Output the [X, Y] coordinate of the center of the cell containing the given text.  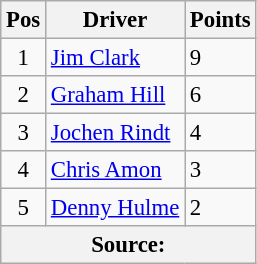
9 [220, 58]
Chris Amon [116, 170]
Source: [128, 245]
1 [24, 58]
Driver [116, 20]
6 [220, 95]
Points [220, 20]
5 [24, 208]
Jim Clark [116, 58]
Pos [24, 20]
Denny Hulme [116, 208]
Jochen Rindt [116, 133]
Graham Hill [116, 95]
